Return (X, Y) of the center of cell containing provided text 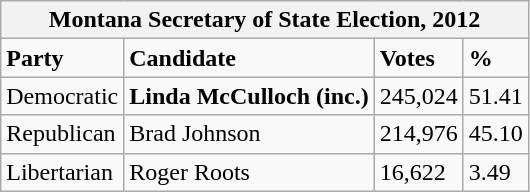
Democratic (62, 96)
Republican (62, 134)
45.10 (496, 134)
Libertarian (62, 172)
214,976 (418, 134)
Votes (418, 58)
16,622 (418, 172)
Linda McCulloch (inc.) (249, 96)
Party (62, 58)
3.49 (496, 172)
Brad Johnson (249, 134)
Candidate (249, 58)
% (496, 58)
Roger Roots (249, 172)
Montana Secretary of State Election, 2012 (265, 20)
245,024 (418, 96)
51.41 (496, 96)
